Search for the cell housing the specified text and yield its [x, y] center coordinate. 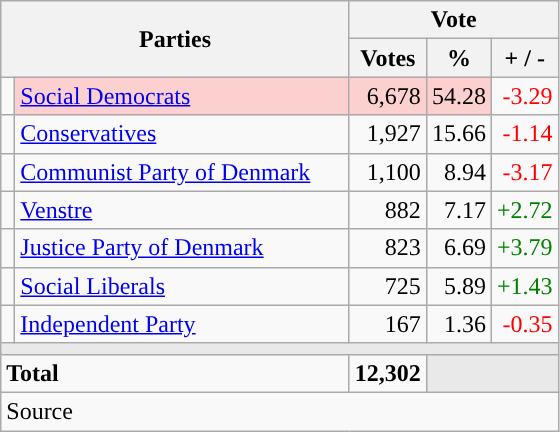
7.17 [458, 210]
-3.29 [524, 96]
Conservatives [182, 134]
% [458, 58]
823 [388, 248]
Venstre [182, 210]
725 [388, 286]
Source [280, 411]
167 [388, 324]
Social Democrats [182, 96]
12,302 [388, 373]
882 [388, 210]
Total [176, 373]
Votes [388, 58]
+2.72 [524, 210]
6.69 [458, 248]
-1.14 [524, 134]
1,927 [388, 134]
5.89 [458, 286]
+1.43 [524, 286]
15.66 [458, 134]
+ / - [524, 58]
Social Liberals [182, 286]
+3.79 [524, 248]
8.94 [458, 172]
Justice Party of Denmark [182, 248]
1.36 [458, 324]
1,100 [388, 172]
-0.35 [524, 324]
-3.17 [524, 172]
54.28 [458, 96]
Independent Party [182, 324]
6,678 [388, 96]
Communist Party of Denmark [182, 172]
Vote [454, 20]
Parties [176, 39]
